For the text-containing cell, return its midpoint in (x, y) coordinate format. 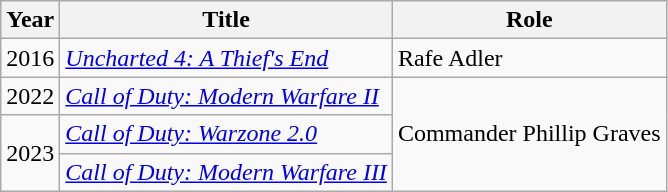
2023 (30, 153)
Call of Duty: Modern Warfare II (226, 96)
Rafe Adler (529, 58)
Year (30, 20)
Call of Duty: Warzone 2.0 (226, 134)
Uncharted 4: A Thief's End (226, 58)
2016 (30, 58)
2022 (30, 96)
Role (529, 20)
Call of Duty: Modern Warfare III (226, 172)
Commander Phillip Graves (529, 134)
Title (226, 20)
